Output the (x, y) coordinate of the center of the cell containing the given text.  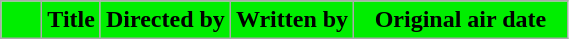
Directed by (165, 20)
Written by (292, 20)
Title (72, 20)
Original air date (461, 20)
